From the cell containing the given text, extract its center point as [X, Y] coordinate. 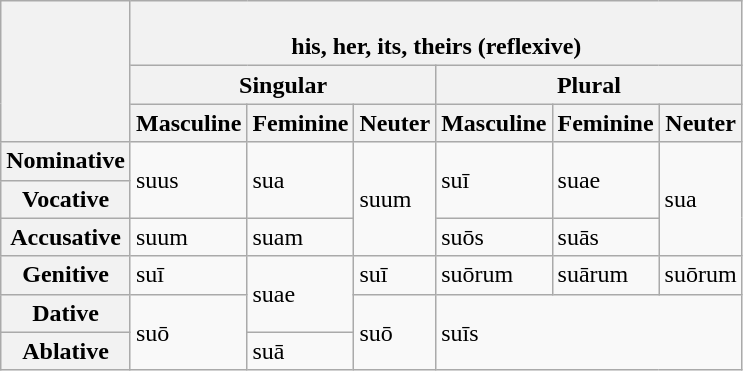
Nominative [66, 161]
Accusative [66, 237]
suīs [590, 332]
suus [188, 180]
Dative [66, 313]
Plural [590, 85]
suās [606, 237]
suōs [494, 237]
Ablative [66, 351]
Singular [282, 85]
Genitive [66, 275]
suā [300, 351]
his, her, its, theirs (reflexive) [436, 34]
Vocative [66, 199]
suārum [606, 275]
suam [300, 237]
